Detect which cell encompasses the target text, then output its (x, y) center coordinate. 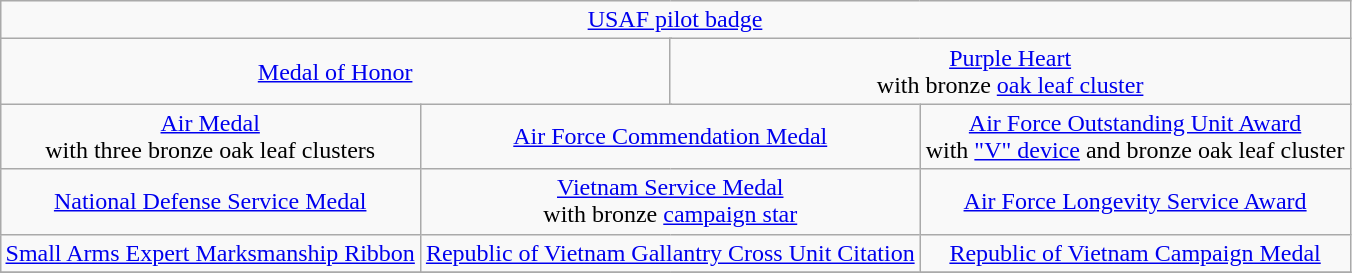
Purple Heartwith bronze oak leaf cluster (1010, 72)
Air Medalwith three bronze oak leaf clusters (210, 136)
Air Force Commendation Medal (670, 136)
Air Force Outstanding Unit Awardwith "V" device and bronze oak leaf cluster (1135, 136)
USAF pilot badge (675, 20)
Vietnam Service Medalwith bronze campaign star (670, 202)
Republic of Vietnam Gallantry Cross Unit Citation (670, 253)
Air Force Longevity Service Award (1135, 202)
Republic of Vietnam Campaign Medal (1135, 253)
National Defense Service Medal (210, 202)
Small Arms Expert Marksmanship Ribbon (210, 253)
Medal of Honor (335, 72)
